Return the (x, y) coordinate for the center point of the cell that contains the specified text.  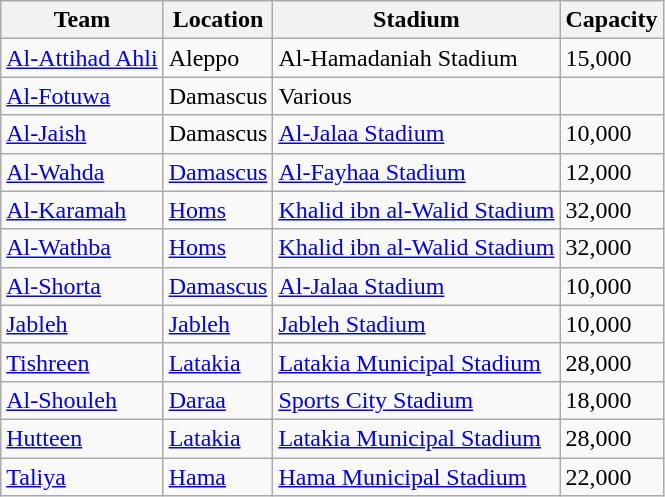
Al-Wahda (82, 172)
Al-Karamah (82, 210)
Hutteen (82, 438)
Sports City Stadium (416, 400)
Al-Hamadaniah Stadium (416, 58)
Various (416, 96)
Aleppo (218, 58)
12,000 (612, 172)
Al-Jaish (82, 134)
Hama (218, 477)
Al-Shouleh (82, 400)
18,000 (612, 400)
Tishreen (82, 362)
Capacity (612, 20)
Al-Attihad Ahli (82, 58)
Hama Municipal Stadium (416, 477)
Daraa (218, 400)
Taliya (82, 477)
Al-Fayhaa Stadium (416, 172)
22,000 (612, 477)
Al-Wathba (82, 248)
15,000 (612, 58)
Stadium (416, 20)
Location (218, 20)
Jableh Stadium (416, 324)
Team (82, 20)
Al-Fotuwa (82, 96)
Al-Shorta (82, 286)
